Pinpoint the cell where the given text exists, returning its (x, y) midpoint coordinate. 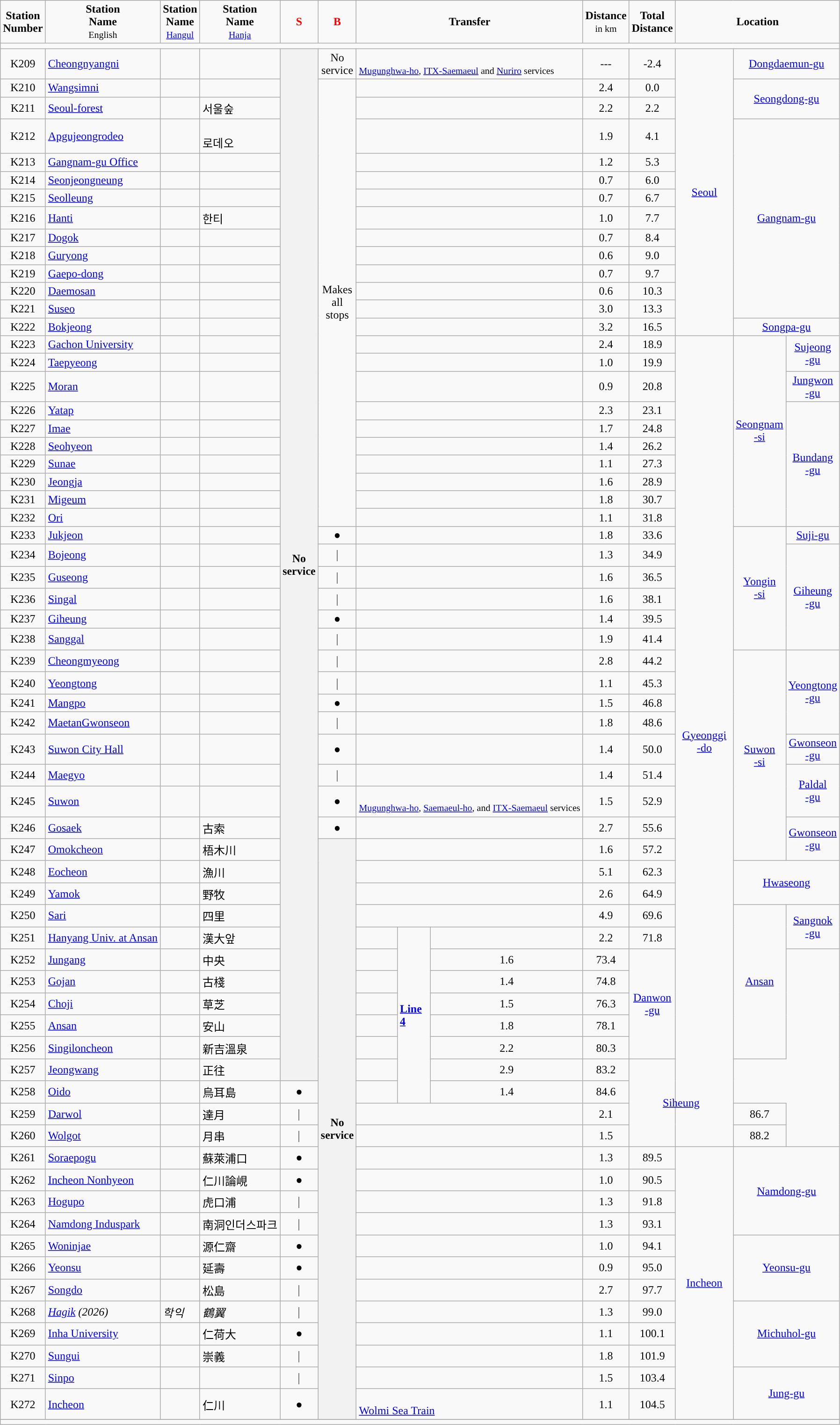
K214 (23, 180)
正往 (240, 1070)
S (299, 22)
3.0 (606, 309)
K269 (23, 1334)
57.2 (652, 849)
93.1 (652, 1223)
K211 (23, 108)
Namdong-gu (787, 1191)
K234 (23, 555)
K231 (23, 499)
Hogupo (103, 1202)
Choji (103, 1004)
Transfer (470, 22)
Namdong Induspark (103, 1223)
Seoul-forest (103, 108)
52.9 (652, 802)
K258 (23, 1092)
Gojan (103, 982)
Gangnam-gu (787, 218)
崇義 (240, 1356)
K210 (23, 88)
Danwon-gu (652, 1004)
K215 (23, 198)
90.5 (652, 1179)
Suwon City Hall (103, 749)
5.1 (606, 872)
9.0 (652, 255)
로데오 (240, 136)
K229 (23, 464)
K218 (23, 255)
K248 (23, 872)
安山 (240, 1026)
漁川 (240, 872)
Gangnam-gu Office (103, 162)
27.3 (652, 464)
Gaepo-dong (103, 274)
23.1 (652, 411)
烏耳島 (240, 1092)
Jeongwang (103, 1070)
서울숲 (240, 108)
6.0 (652, 180)
9.7 (652, 274)
K238 (23, 639)
Giheung-gu (813, 597)
K220 (23, 291)
K259 (23, 1114)
학익 (180, 1312)
延壽 (240, 1267)
K237 (23, 619)
84.6 (606, 1092)
1.2 (606, 162)
Woninjae (103, 1246)
K267 (23, 1290)
Songpa-gu (787, 327)
Guryong (103, 255)
Jungang (103, 960)
Yongin-si (760, 588)
Seongdong-gu (787, 99)
古棧 (240, 982)
K243 (23, 749)
88.2 (760, 1136)
Wolgot (103, 1136)
Suseo (103, 309)
44.2 (652, 661)
94.1 (652, 1246)
13.3 (652, 309)
Jukjeon (103, 535)
源仁齋 (240, 1246)
Yamok (103, 893)
K266 (23, 1267)
8.4 (652, 238)
104.5 (652, 1404)
K226 (23, 411)
梧木川 (240, 849)
K232 (23, 517)
Ori (103, 517)
K241 (23, 703)
Hagik (2026) (103, 1312)
Mugunghwa-ho, ITX-Saemaeul and Nuriro services (470, 64)
MaetanGwonseon (103, 723)
K256 (23, 1048)
K213 (23, 162)
48.6 (652, 723)
34.9 (652, 555)
64.9 (652, 893)
Migeum (103, 499)
3.2 (606, 327)
Cheongmyeong (103, 661)
K251 (23, 938)
Sunae (103, 464)
Seoul (704, 192)
Suji-gu (813, 535)
Sari (103, 916)
Wangsimni (103, 88)
46.8 (652, 703)
K227 (23, 428)
中央 (240, 960)
漢大앞 (240, 938)
74.8 (606, 982)
Sujeong-gu (813, 354)
StationNumber (23, 22)
89.5 (652, 1158)
Yeonsu-gu (787, 1267)
Giheung (103, 619)
16.5 (652, 327)
Line 4 (414, 1015)
Bojeong (103, 555)
Hwaseong (787, 882)
K230 (23, 482)
Incheon Nonhyeon (103, 1179)
41.4 (652, 639)
Maegyo (103, 775)
Darwol (103, 1114)
Daemosan (103, 291)
Sungui (103, 1356)
28.9 (652, 482)
K250 (23, 916)
51.4 (652, 775)
蘇萊浦口 (240, 1158)
Apgujeongrodeo (103, 136)
K265 (23, 1246)
Seonjeongneung (103, 180)
45.3 (652, 683)
K271 (23, 1378)
K221 (23, 309)
Guseong (103, 577)
Siheung (681, 1103)
83.2 (606, 1070)
7.7 (652, 218)
100.1 (652, 1334)
K270 (23, 1356)
仁荷大 (240, 1334)
24.8 (652, 428)
95.0 (652, 1267)
69.6 (652, 916)
Station NameHangul (180, 22)
野牧 (240, 893)
鶴翼 (240, 1312)
86.7 (760, 1114)
4.9 (606, 916)
5.3 (652, 162)
Singiloncheon (103, 1048)
K272 (23, 1404)
Imae (103, 428)
Inha University (103, 1334)
26.2 (652, 446)
K212 (23, 136)
Sinpo (103, 1378)
仁川 (240, 1404)
Jung-gu (787, 1393)
--- (606, 64)
K222 (23, 327)
南洞인더스파크 (240, 1223)
K225 (23, 386)
-2.4 (652, 64)
K236 (23, 600)
K223 (23, 345)
30.7 (652, 499)
Distancein km (606, 22)
K255 (23, 1026)
Hanyang Univ. at Ansan (103, 938)
K224 (23, 362)
78.1 (606, 1026)
한티 (240, 218)
31.8 (652, 517)
97.7 (652, 1290)
2.3 (606, 411)
K254 (23, 1004)
Jeongja (103, 482)
K249 (23, 893)
91.8 (652, 1202)
四里 (240, 916)
K219 (23, 274)
Seohyeon (103, 446)
K239 (23, 661)
K260 (23, 1136)
Station NameEnglish (103, 22)
Station NameHanja (240, 22)
19.9 (652, 362)
K263 (23, 1202)
B (337, 22)
50.0 (652, 749)
Paldal-gu (813, 790)
Gachon University (103, 345)
36.5 (652, 577)
K244 (23, 775)
2.1 (606, 1114)
Seongnam-si (760, 431)
Seolleung (103, 198)
K252 (23, 960)
2.8 (606, 661)
仁川論峴 (240, 1179)
Hanti (103, 218)
K261 (23, 1158)
Jungwon-gu (813, 386)
Location (758, 22)
Suwon-si (760, 756)
Yeongtong-gu (813, 692)
TotalDistance (652, 22)
Mugunghwa-ho, Saemaeul-ho, and ITX-Saemaeul services (470, 802)
K247 (23, 849)
虎口浦 (240, 1202)
Michuhol-gu (787, 1334)
Yeongtong (103, 683)
Makes all stops (337, 303)
Moran (103, 386)
Gyeonggi-do (704, 741)
Songdo (103, 1290)
1.7 (606, 428)
101.9 (652, 1356)
Dogok (103, 238)
草芝 (240, 1004)
18.9 (652, 345)
古索 (240, 828)
0.0 (652, 88)
Yeonsu (103, 1267)
K246 (23, 828)
62.3 (652, 872)
4.1 (652, 136)
80.3 (606, 1048)
K262 (23, 1179)
K264 (23, 1223)
Omokcheon (103, 849)
Bokjeong (103, 327)
103.4 (652, 1378)
Cheongnyangni (103, 64)
松島 (240, 1290)
33.6 (652, 535)
2.9 (507, 1070)
K233 (23, 535)
55.6 (652, 828)
Gosaek (103, 828)
2.6 (606, 893)
Bundang-gu (813, 464)
Eocheon (103, 872)
71.8 (652, 938)
新吉溫泉 (240, 1048)
達月 (240, 1114)
K209 (23, 64)
K268 (23, 1312)
6.7 (652, 198)
月串 (240, 1136)
K245 (23, 802)
Oido (103, 1092)
73.4 (606, 960)
99.0 (652, 1312)
Wolmi Sea Train (470, 1404)
K228 (23, 446)
Dongdaemun-gu (787, 64)
K235 (23, 577)
Soraepogu (103, 1158)
K240 (23, 683)
Mangpo (103, 703)
39.5 (652, 619)
Sangnok-gu (813, 926)
10.3 (652, 291)
K242 (23, 723)
20.8 (652, 386)
K257 (23, 1070)
K253 (23, 982)
Suwon (103, 802)
38.1 (652, 600)
K216 (23, 218)
K217 (23, 238)
76.3 (606, 1004)
Taepyeong (103, 362)
Sanggal (103, 639)
Singal (103, 600)
Yatap (103, 411)
